Detect which cell encompasses the target text, then output its [X, Y] center coordinate. 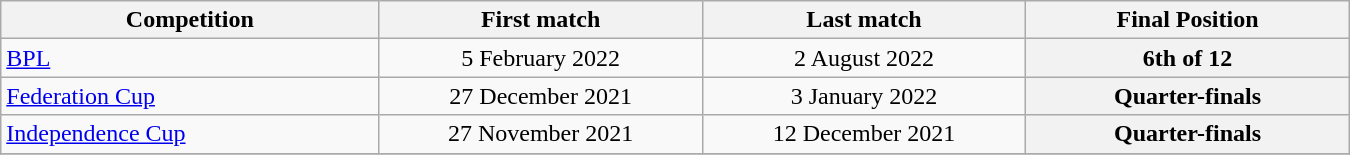
6th of 12 [1188, 58]
2 August 2022 [864, 58]
Federation Cup [190, 96]
27 November 2021 [540, 134]
Final Position [1188, 20]
5 February 2022 [540, 58]
27 December 2021 [540, 96]
BPL [190, 58]
First match [540, 20]
3 January 2022 [864, 96]
Last match [864, 20]
12 December 2021 [864, 134]
Independence Cup [190, 134]
Competition [190, 20]
